Locate the cell with the specified text and output its (x, y) center coordinate. 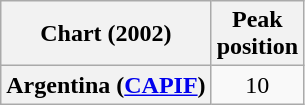
Peakposition (257, 34)
Chart (2002) (106, 34)
Argentina (CAPIF) (106, 85)
10 (257, 85)
